Pinpoint the cell where the given text exists, returning its (X, Y) midpoint coordinate. 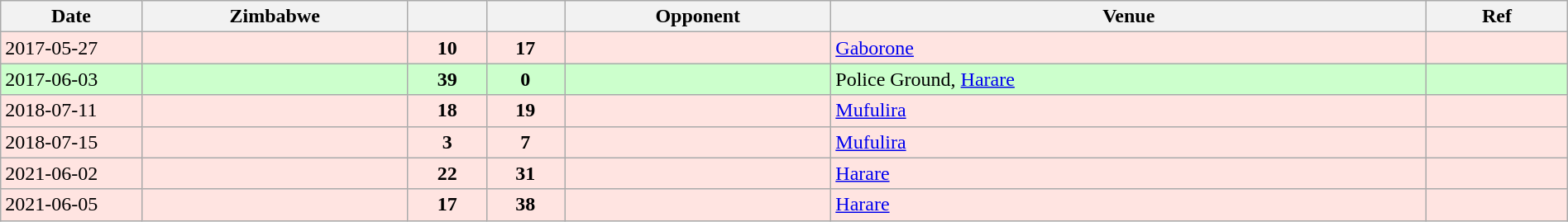
Date (71, 17)
0 (526, 79)
7 (526, 142)
Ref (1497, 17)
2017-06-03 (71, 79)
Police Ground, Harare (1129, 79)
19 (526, 111)
2018-07-11 (71, 111)
2021-06-02 (71, 173)
22 (447, 173)
38 (526, 205)
Venue (1129, 17)
10 (447, 48)
39 (447, 79)
Gaborone (1129, 48)
2017-05-27 (71, 48)
2021-06-05 (71, 205)
18 (447, 111)
2018-07-15 (71, 142)
Opponent (698, 17)
Zimbabwe (275, 17)
31 (526, 173)
3 (447, 142)
